Find where the given text appears and provide that cell's center as (x, y) coordinate. 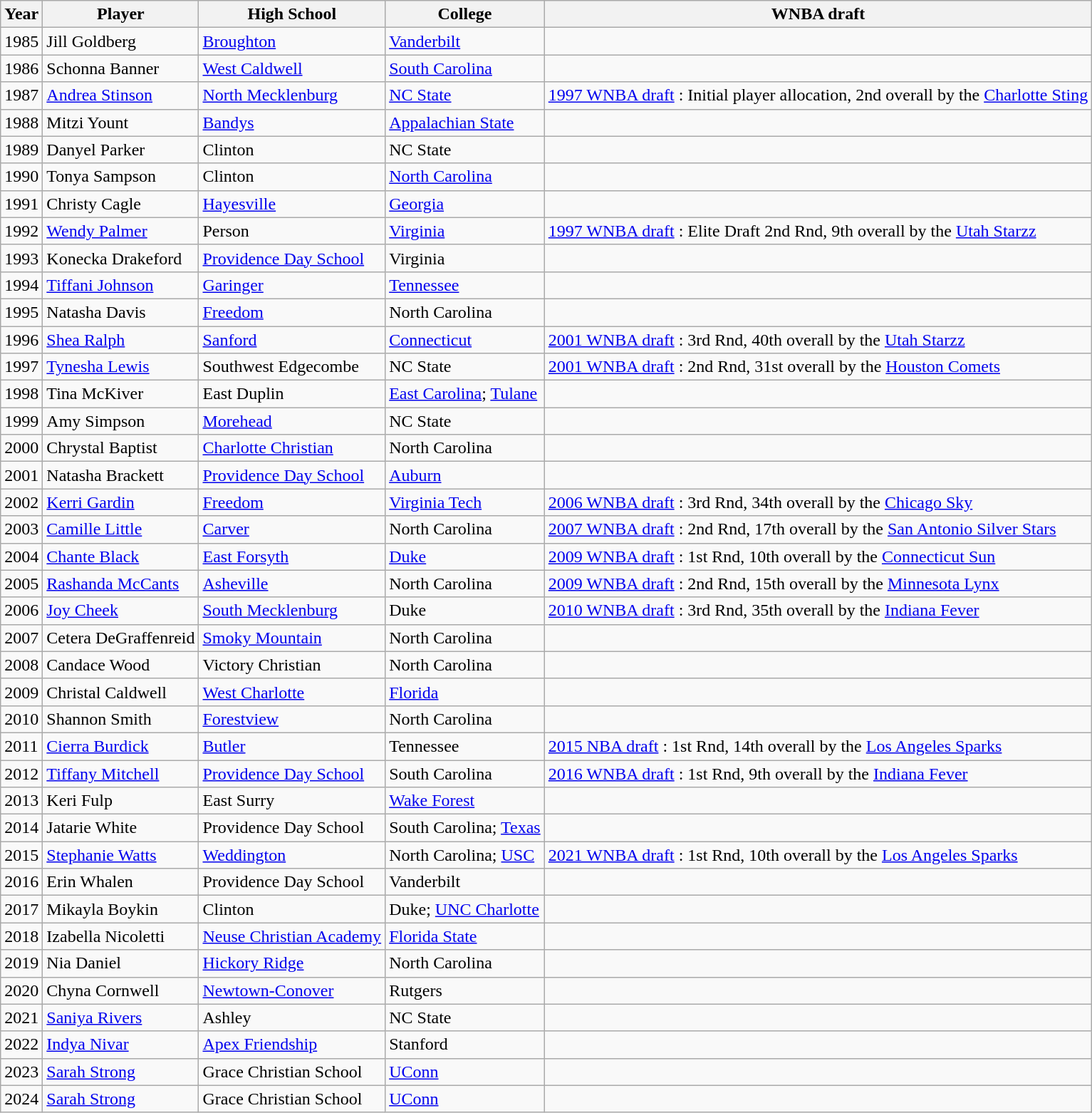
Rutgers (465, 990)
Sanford (292, 340)
Candace Wood (121, 665)
Forestview (292, 719)
Indya Nivar (121, 1045)
Chyna Cornwell (121, 990)
West Charlotte (292, 692)
Hickory Ridge (292, 963)
Bandys (292, 123)
Shannon Smith (121, 719)
2016 (21, 882)
2001 (21, 475)
1997 WNBA draft : Initial player allocation, 2nd overall by the Charlotte Sting (818, 95)
2003 (21, 529)
Connecticut (465, 340)
1996 (21, 340)
Tiffani Johnson (121, 285)
2007 (21, 638)
Ashley (292, 1018)
Jatarie White (121, 828)
Schonna Banner (121, 68)
Mitzi Yount (121, 123)
Cetera DeGraffenreid (121, 638)
1990 (21, 177)
Andrea Stinson (121, 95)
Rashanda McCants (121, 584)
1995 (21, 312)
1999 (21, 421)
Carver (292, 529)
East Carolina; Tulane (465, 394)
2023 (21, 1072)
Hayesville (292, 204)
1993 (21, 258)
1994 (21, 285)
1997 WNBA draft : Elite Draft 2nd Rnd, 9th overall by the Utah Starzz (818, 231)
Camille Little (121, 529)
College (465, 14)
2001 WNBA draft : 3rd Rnd, 40th overall by the Utah Starzz (818, 340)
Florida State (465, 936)
Auburn (465, 475)
2005 (21, 584)
2021 WNBA draft : 1st Rnd, 10th overall by the Los Angeles Sparks (818, 855)
Stanford (465, 1045)
Tina McKiver (121, 394)
2000 (21, 448)
Asheville (292, 584)
2015 (21, 855)
Year (21, 14)
2013 (21, 801)
Broughton (292, 41)
1987 (21, 95)
Kerri Gardin (121, 502)
South Mecklenburg (292, 611)
Florida (465, 692)
East Duplin (292, 394)
2021 (21, 1018)
Tynesha Lewis (121, 367)
2002 (21, 502)
Morehead (292, 421)
2006 WNBA draft : 3rd Rnd, 34th overall by the Chicago Sky (818, 502)
2012 (21, 773)
WNBA draft (818, 14)
Mikayla Boykin (121, 909)
1992 (21, 231)
Shea Ralph (121, 340)
Smoky Mountain (292, 638)
Person (292, 231)
2007 WNBA draft : 2nd Rnd, 17th overall by the San Antonio Silver Stars (818, 529)
Wendy Palmer (121, 231)
Erin Whalen (121, 882)
Virginia Tech (465, 502)
2006 (21, 611)
North Carolina; USC (465, 855)
Weddington (292, 855)
Charlotte Christian (292, 448)
Duke; UNC Charlotte (465, 909)
Chrystal Baptist (121, 448)
2001 WNBA draft : 2nd Rnd, 31st overall by the Houston Comets (818, 367)
2010 WNBA draft : 3rd Rnd, 35th overall by the Indiana Fever (818, 611)
Natasha Davis (121, 312)
Georgia (465, 204)
2014 (21, 828)
Chante Black (121, 556)
2019 (21, 963)
2010 (21, 719)
2017 (21, 909)
Izabella Nicoletti (121, 936)
Christal Caldwell (121, 692)
Konecka Drakeford (121, 258)
Southwest Edgecombe (292, 367)
2009 WNBA draft : 1st Rnd, 10th overall by the Connecticut Sun (818, 556)
1989 (21, 150)
East Surry (292, 801)
2022 (21, 1045)
High School (292, 14)
Neuse Christian Academy (292, 936)
Cierra Burdick (121, 746)
2009 WNBA draft : 2nd Rnd, 15th overall by the Minnesota Lynx (818, 584)
Appalachian State (465, 123)
2020 (21, 990)
Stephanie Watts (121, 855)
North Mecklenburg (292, 95)
2009 (21, 692)
Wake Forest (465, 801)
1991 (21, 204)
2018 (21, 936)
2004 (21, 556)
Newtown-Conover (292, 990)
1998 (21, 394)
1997 (21, 367)
Amy Simpson (121, 421)
West Caldwell (292, 68)
2008 (21, 665)
2015 NBA draft : 1st Rnd, 14th overall by the Los Angeles Sparks (818, 746)
Danyel Parker (121, 150)
Tonya Sampson (121, 177)
Garinger (292, 285)
1986 (21, 68)
Saniya Rivers (121, 1018)
Tiffany Mitchell (121, 773)
Jill Goldberg (121, 41)
2016 WNBA draft : 1st Rnd, 9th overall by the Indiana Fever (818, 773)
2011 (21, 746)
1985 (21, 41)
Victory Christian (292, 665)
Player (121, 14)
Christy Cagle (121, 204)
Nia Daniel (121, 963)
1988 (21, 123)
Butler (292, 746)
Keri Fulp (121, 801)
Joy Cheek (121, 611)
East Forsyth (292, 556)
South Carolina; Texas (465, 828)
2024 (21, 1099)
Natasha Brackett (121, 475)
Apex Friendship (292, 1045)
